Capture the cell that displays the provided text and extract its (X, Y) central coordinate. 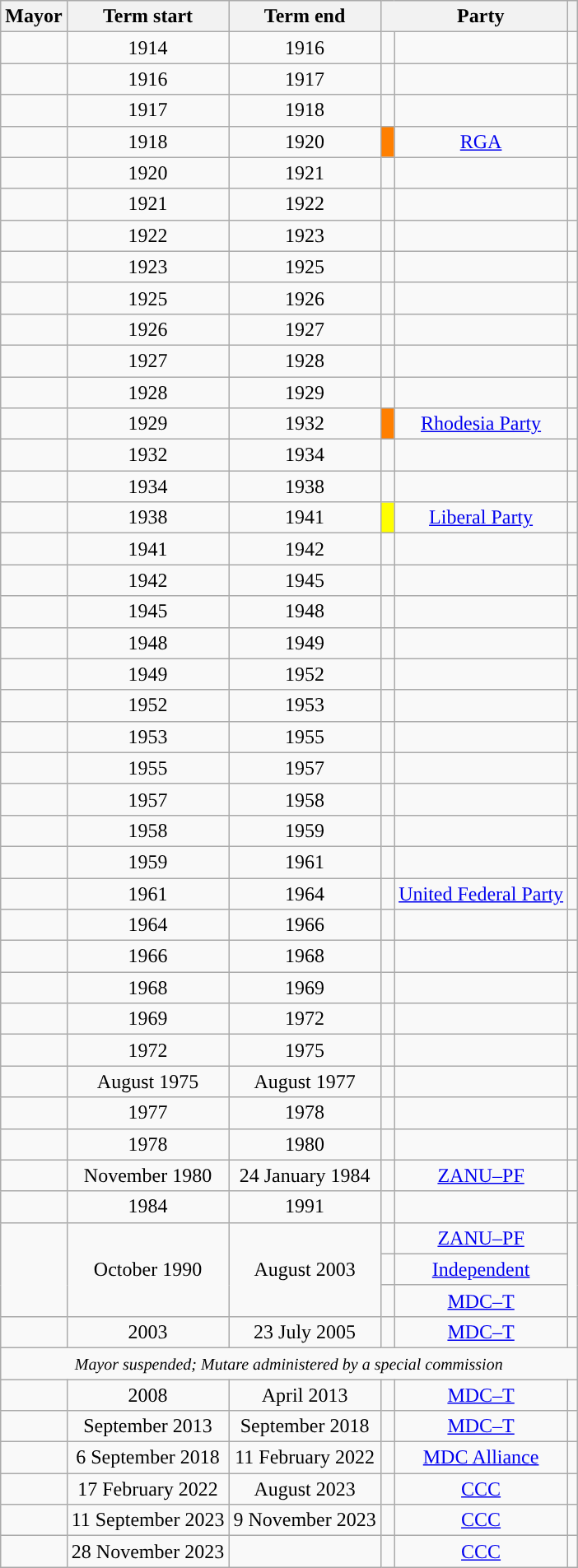
Liberal Party (481, 518)
MDC Alliance (481, 1458)
11 February 2022 (305, 1458)
Term end (305, 16)
October 1990 (148, 1269)
Independent (481, 1269)
August 1977 (305, 1082)
1914 (148, 48)
August 2023 (305, 1489)
1980 (305, 1144)
23 July 2005 (305, 1332)
11 September 2023 (148, 1520)
September 2013 (148, 1426)
24 January 1984 (305, 1175)
1991 (305, 1207)
Mayor suspended; Mutare administered by a special commission (289, 1363)
1975 (305, 1050)
Rhodesia Party (481, 424)
17 February 2022 (148, 1489)
9 November 2023 (305, 1520)
Party (481, 16)
Term start (148, 16)
November 1980 (148, 1175)
RGA (481, 142)
August 2003 (305, 1269)
Mayor (34, 16)
United Federal Party (481, 893)
28 November 2023 (148, 1552)
2003 (148, 1332)
April 2013 (305, 1395)
1977 (148, 1113)
August 1975 (148, 1082)
6 September 2018 (148, 1458)
1984 (148, 1207)
September 2018 (305, 1426)
2008 (148, 1395)
